Output the [X, Y] coordinate of the center of the cell containing the given text.  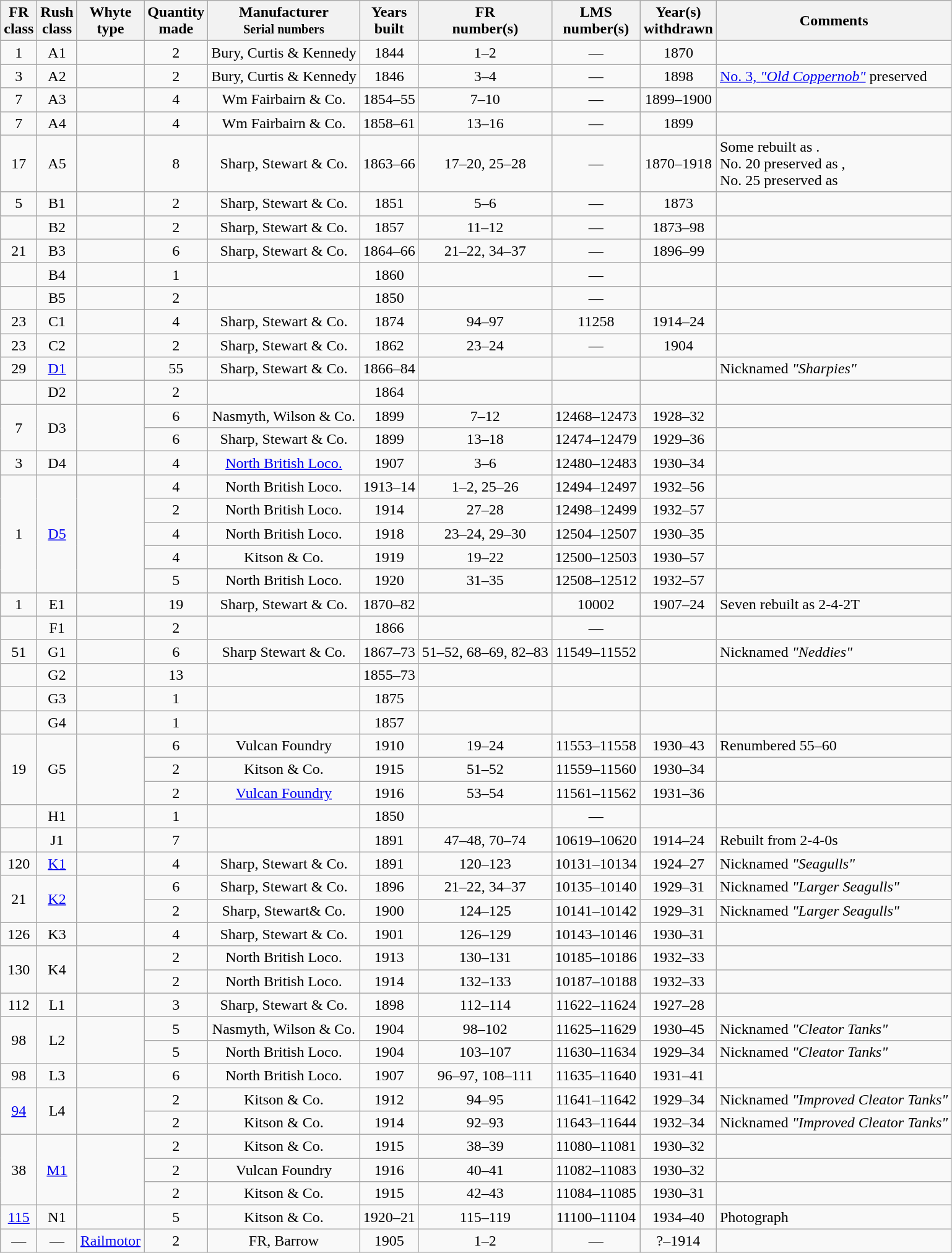
47–48, 70–74 [485, 840]
B3 [57, 251]
1858–61 [389, 123]
D5 [57, 534]
12504–12507 [595, 534]
3–4 [485, 76]
1873 [678, 204]
1855–73 [389, 675]
53–54 [485, 793]
11553–11558 [595, 746]
A1 [57, 53]
1924–27 [678, 864]
1913 [389, 958]
120 [19, 864]
1867–73 [389, 651]
11641–11642 [595, 1099]
C2 [57, 345]
Rushclass [57, 21]
11622–11624 [595, 1005]
A5 [57, 163]
B2 [57, 227]
132–133 [485, 981]
23–24, 29–30 [485, 534]
No. 3, "Old Coppernob" preserved [833, 76]
1864 [389, 392]
11082–11083 [595, 1170]
Nicknamed "Sharpies" [833, 369]
27–28 [485, 510]
A3 [57, 100]
Year(s)withdrawn [678, 21]
12508–12512 [595, 581]
11084–11085 [595, 1194]
1920–21 [389, 1217]
1900 [389, 911]
11561–11562 [595, 793]
3–6 [485, 463]
11643–11644 [595, 1123]
5–6 [485, 204]
1928–32 [678, 416]
1907–24 [678, 604]
1919 [389, 557]
1851 [389, 204]
D2 [57, 392]
13–16 [485, 123]
10002 [595, 604]
1927–28 [678, 1005]
B4 [57, 274]
G1 [57, 651]
42–43 [485, 1194]
FRnumber(s) [485, 21]
1870–82 [389, 604]
1896 [389, 887]
1918 [389, 534]
11635–11640 [595, 1075]
12494–12497 [595, 487]
Comments [833, 21]
Seven rebuilt as 2-4-2T [833, 604]
1860 [389, 274]
1896–99 [678, 251]
1862 [389, 345]
7–12 [485, 416]
126–129 [485, 934]
10141–10142 [595, 911]
11549–11552 [595, 651]
M1 [57, 1170]
Some rebuilt as .No. 20 preserved as ,No. 25 preserved as [833, 163]
1863–66 [389, 163]
115–119 [485, 1217]
12500–12503 [595, 557]
1–2, 25–26 [485, 487]
94–97 [485, 321]
130 [19, 969]
1854–55 [389, 100]
1930–35 [678, 534]
38 [19, 1170]
51–52, 68–69, 82–83 [485, 651]
11559–11560 [595, 770]
10619–10620 [595, 840]
B5 [57, 298]
F1 [57, 628]
K3 [57, 934]
L1 [57, 1005]
1870 [678, 53]
96–97, 108–111 [485, 1075]
1934–40 [678, 1217]
10185–10186 [595, 958]
G4 [57, 722]
98–102 [485, 1028]
L4 [57, 1111]
FRclass [19, 21]
A2 [57, 76]
51–52 [485, 770]
126 [19, 934]
Renumbered 55–60 [833, 746]
17–20, 25–28 [485, 163]
Nicknamed "Seagulls" [833, 864]
E1 [57, 604]
1846 [389, 76]
D3 [57, 428]
Railmotor [110, 1241]
1864–66 [389, 251]
H1 [57, 817]
12480–12483 [595, 463]
L3 [57, 1075]
1866 [389, 628]
K2 [57, 899]
7–10 [485, 100]
10131–10134 [595, 864]
1905 [389, 1241]
Photograph [833, 1217]
1874 [389, 321]
1866–84 [389, 369]
Whytetype [110, 21]
29 [19, 369]
Yearsbuilt [389, 21]
1875 [389, 698]
11625–11629 [595, 1028]
J1 [57, 840]
Sharp Stewart & Co. [283, 651]
94 [19, 1111]
1913–14 [389, 487]
B1 [57, 204]
8 [176, 163]
C1 [57, 321]
1931–36 [678, 793]
11–12 [485, 227]
19–22 [485, 557]
?–1914 [678, 1241]
1912 [389, 1099]
51 [19, 651]
1899–1900 [678, 100]
11100–11104 [595, 1217]
K4 [57, 969]
LMSnumber(s) [595, 21]
L2 [57, 1040]
Sharp, Stewart& Co. [283, 911]
112 [19, 1005]
103–107 [485, 1052]
115 [19, 1217]
1930–43 [678, 746]
1901 [389, 934]
11080–11081 [595, 1147]
Quantitymade [176, 21]
130–131 [485, 958]
11258 [595, 321]
G5 [57, 770]
1844 [389, 53]
19–24 [485, 746]
Nicknamed "Neddies" [833, 651]
120–123 [485, 864]
1931–41 [678, 1075]
31–35 [485, 581]
92–93 [485, 1123]
ManufacturerSerial numbers [283, 21]
10187–10188 [595, 981]
17 [19, 163]
1910 [389, 746]
12474–12479 [595, 440]
1932–34 [678, 1123]
13 [176, 675]
1920 [389, 581]
10135–10140 [595, 887]
124–125 [485, 911]
23–24 [485, 345]
1870–1918 [678, 163]
55 [176, 369]
1932–56 [678, 487]
94–95 [485, 1099]
112–114 [485, 1005]
12498–12499 [595, 510]
D1 [57, 369]
Rebuilt from 2-4-0s [833, 840]
1930–57 [678, 557]
G3 [57, 698]
1873–98 [678, 227]
1930–45 [678, 1028]
11630–11634 [595, 1052]
G2 [57, 675]
FR, Barrow [283, 1241]
10143–10146 [595, 934]
38–39 [485, 1147]
N1 [57, 1217]
K1 [57, 864]
40–41 [485, 1170]
12468–12473 [595, 416]
1929–36 [678, 440]
D4 [57, 463]
13–18 [485, 440]
A4 [57, 123]
